Output the [X, Y] coordinate of the center of the cell containing the given text.  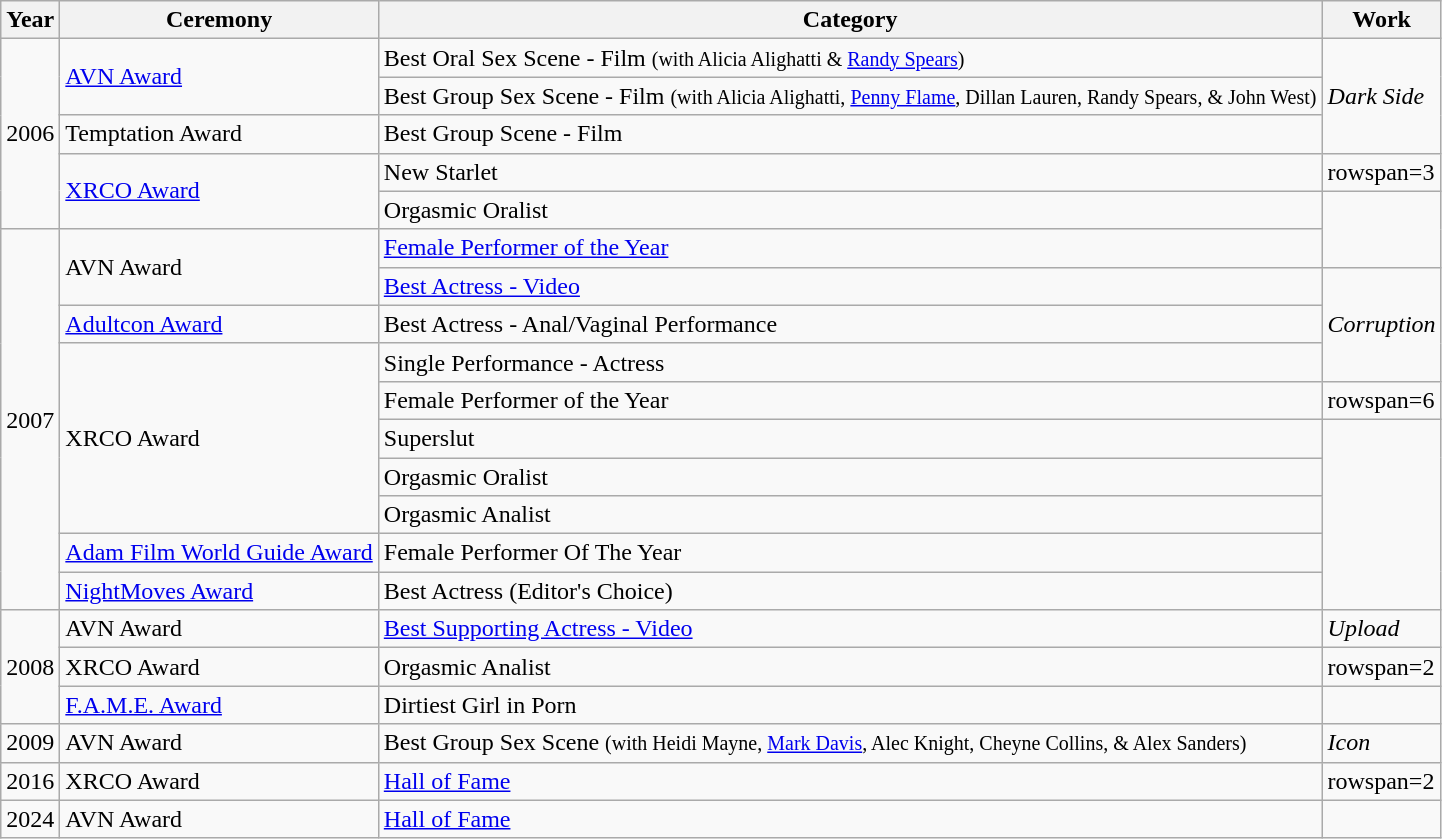
Best Supporting Actress - Video [850, 629]
Ceremony [219, 20]
2006 [30, 134]
2008 [30, 667]
Upload [1382, 629]
2024 [30, 819]
Adultcon Award [219, 324]
Superslut [850, 438]
rowspan=6 [1382, 400]
New Starlet [850, 172]
2009 [30, 743]
Best Group Sex Scene - Film (with Alicia Alighatti, Penny Flame, Dillan Lauren, Randy Spears, & John West) [850, 96]
Dirtiest Girl in Porn [850, 705]
Best Oral Sex Scene - Film (with Alicia Alighatti & Randy Spears) [850, 58]
Best Group Scene - Film [850, 134]
Best Actress - Video [850, 286]
Best Actress - Anal/Vaginal Performance [850, 324]
Icon [1382, 743]
rowspan=3 [1382, 172]
Best Actress (Editor's Choice) [850, 591]
NightMoves Award [219, 591]
Category [850, 20]
Dark Side [1382, 96]
Work [1382, 20]
Female Performer Of The Year [850, 553]
Corruption [1382, 324]
F.A.M.E. Award [219, 705]
Temptation Award [219, 134]
Year [30, 20]
2016 [30, 781]
Adam Film World Guide Award [219, 553]
Single Performance - Actress [850, 362]
2007 [30, 420]
Best Group Sex Scene (with Heidi Mayne, Mark Davis, Alec Knight, Cheyne Collins, & Alex Sanders) [850, 743]
